Search for the cell housing the specified text and yield its [x, y] center coordinate. 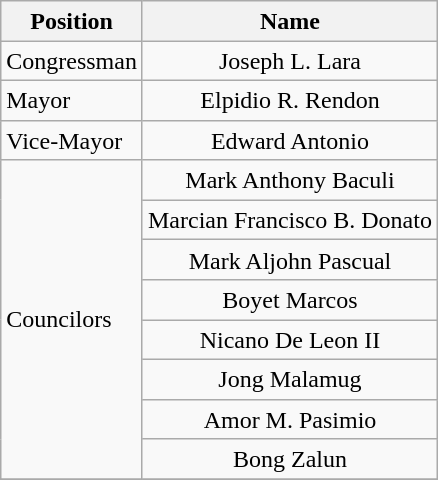
Bong Zalun [290, 459]
Nicano De Leon II [290, 340]
Marcian Francisco B. Donato [290, 220]
Joseph L. Lara [290, 61]
Elpidio R. Rendon [290, 100]
Congressman [72, 61]
Edward Antonio [290, 140]
Mark Anthony Baculi [290, 180]
Position [72, 21]
Name [290, 21]
Boyet Marcos [290, 300]
Mark Aljohn Pascual [290, 260]
Vice-Mayor [72, 140]
Jong Malamug [290, 379]
Mayor [72, 100]
Amor M. Pasimio [290, 419]
Councilors [72, 320]
